Extract the (X, Y) coordinate from the center of the cell holding the provided text.  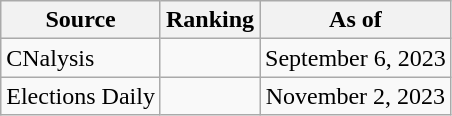
Ranking (210, 20)
Elections Daily (81, 96)
As of (356, 20)
September 6, 2023 (356, 58)
Source (81, 20)
CNalysis (81, 58)
November 2, 2023 (356, 96)
